Output the (x, y) coordinate of the center of the cell containing the given text.  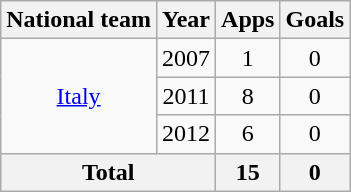
2011 (186, 96)
6 (248, 134)
8 (248, 96)
Year (186, 20)
2007 (186, 58)
Apps (248, 20)
Total (108, 172)
15 (248, 172)
National team (79, 20)
2012 (186, 134)
Goals (315, 20)
Italy (79, 96)
1 (248, 58)
